From the cell containing the given text, extract its center point as [X, Y] coordinate. 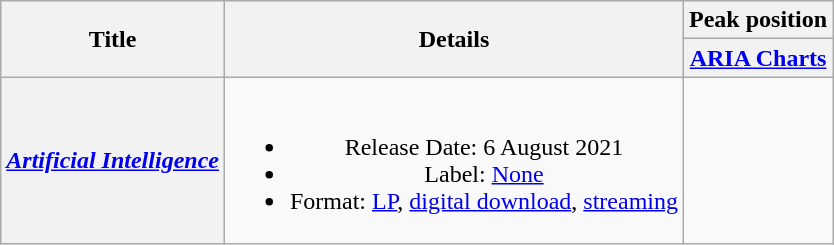
Details [454, 39]
Title [113, 39]
Peak position [758, 20]
ARIA Charts [758, 58]
Release Date: 6 August 2021Label: NoneFormat: LP, digital download, streaming [454, 160]
Artificial Intelligence [113, 160]
